Return the [X, Y] coordinate for the center point of the cell that contains the specified text.  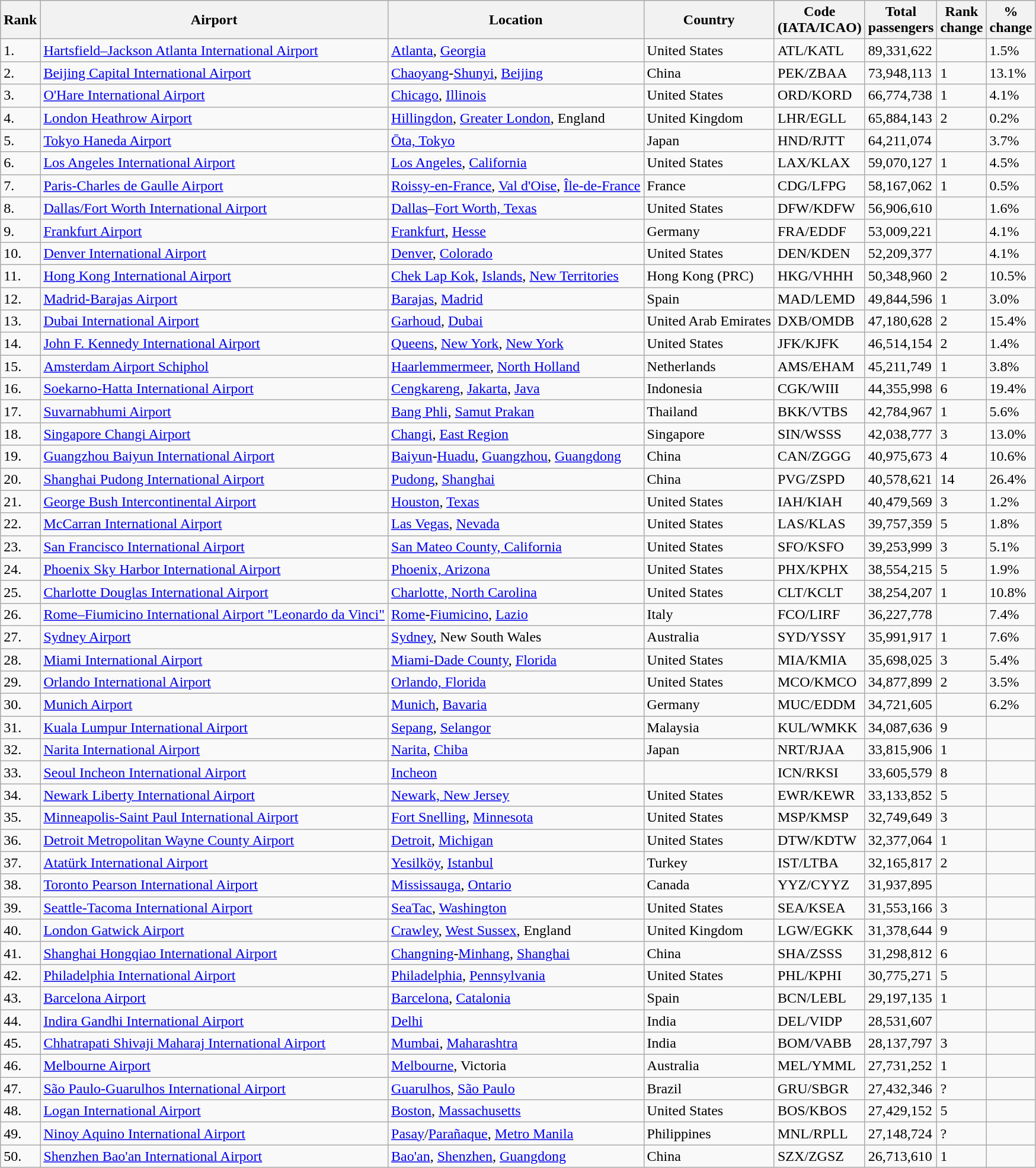
DEN/KDEN [819, 253]
Cengkareng, Jakarta, Java [516, 389]
John F. Kennedy International Airport [215, 344]
HND/RJTT [819, 141]
PHL/KPHI [819, 975]
39. [20, 908]
ICN/RKSI [819, 773]
Las Vegas, Nevada [516, 524]
7. [20, 186]
65,884,143 [901, 118]
Paris-Charles de Gaulle Airport [215, 186]
LGW/EGKK [819, 930]
CLT/KCLT [819, 592]
Narita, Chiba [516, 750]
Atatürk International Airport [215, 863]
40,578,621 [901, 479]
89,331,622 [901, 50]
Amsterdam Airport Schiphol [215, 366]
1.6% [1011, 208]
Minneapolis-Saint Paul International Airport [215, 818]
FRA/EDDF [819, 231]
Los Angeles, California [516, 163]
28. [20, 660]
26.4% [1011, 479]
3.0% [1011, 298]
18. [20, 434]
Melbourne Airport [215, 1066]
Fort Snelling, Minnesota [516, 818]
BKK/VTBS [819, 411]
33,815,906 [901, 750]
Munich Airport [215, 705]
26,713,610 [901, 1156]
27,148,724 [901, 1134]
13.0% [1011, 434]
MNL/RPLL [819, 1134]
Singapore Changi Airport [215, 434]
Location [516, 20]
Newark Liberty International Airport [215, 795]
MEL/YMML [819, 1066]
32,165,817 [901, 863]
5.1% [1011, 547]
38. [20, 885]
Detroit Metropolitan Wayne County Airport [215, 840]
13.1% [1011, 73]
30. [20, 705]
Bao'an, Shenzhen, Guangdong [516, 1156]
31,937,895 [901, 885]
Guarulhos, São Paulo [516, 1089]
Melbourne, Victoria [516, 1066]
Seoul Incheon International Airport [215, 773]
35. [20, 818]
Airport [215, 20]
1. [20, 50]
Indonesia [709, 389]
32. [20, 750]
LHR/EGLL [819, 118]
29. [20, 682]
37. [20, 863]
15.4% [1011, 321]
Guangzhou Baiyun International Airport [215, 457]
Phoenix, Arizona [516, 569]
10.6% [1011, 457]
1.4% [1011, 344]
YYZ/CYYZ [819, 885]
O'Hare International Airport [215, 95]
34,087,636 [901, 727]
George Bush Intercontinental Airport [215, 502]
IST/LTBA [819, 863]
MUC/EDDM [819, 705]
73,948,113 [901, 73]
Newark, New Jersey [516, 795]
17. [20, 411]
Frankfurt Airport [215, 231]
CGK/WIII [819, 389]
Indira Gandhi International Airport [215, 1020]
Munich, Bavaria [516, 705]
21. [20, 502]
28,531,607 [901, 1020]
KUL/WMKK [819, 727]
Barcelona Airport [215, 998]
Tokyo Haneda Airport [215, 141]
6.2% [1011, 705]
Beijing Capital International Airport [215, 73]
29,197,135 [901, 998]
Suvarnabhumi Airport [215, 411]
CDG/LFPG [819, 186]
38,554,215 [901, 569]
Delhi [516, 1020]
50,348,960 [901, 276]
11. [20, 276]
Miami-Dade County, Florida [516, 660]
Totalpassengers [901, 20]
Dallas–Fort Worth, Texas [516, 208]
Boston, Massachusetts [516, 1111]
SeaTac, Washington [516, 908]
Madrid-Barajas Airport [215, 298]
4 [961, 457]
Shenzhen Bao'an International Airport [215, 1156]
2. [20, 73]
64,211,074 [901, 141]
IAH/KIAH [819, 502]
3.8% [1011, 366]
CAN/ZGGG [819, 457]
19.4% [1011, 389]
JFK/KJFK [819, 344]
Miami International Airport [215, 660]
20. [20, 479]
Thailand [709, 411]
Houston, Texas [516, 502]
22. [20, 524]
45,211,749 [901, 366]
31,553,166 [901, 908]
Netherlands [709, 366]
10.5% [1011, 276]
Barajas, Madrid [516, 298]
50. [20, 1156]
France [709, 186]
Philadelphia, Pennsylvania [516, 975]
23. [20, 547]
Shanghai Pudong International Airport [215, 479]
Pasay/Parañaque, Metro Manila [516, 1134]
27,429,152 [901, 1111]
Detroit, Michigan [516, 840]
46,514,154 [901, 344]
Garhoud, Dubai [516, 321]
BOM/VABB [819, 1043]
30,775,271 [901, 975]
BCN/LEBL [819, 998]
DTW/KDTW [819, 840]
Canada [709, 885]
59,070,127 [901, 163]
Changning-Minhang, Shanghai [516, 953]
Rank [20, 20]
3.7% [1011, 141]
26. [20, 614]
Yesilköy, Istanbul [516, 863]
25. [20, 592]
Pudong, Shanghai [516, 479]
DXB/OMDB [819, 321]
HKG/VHHH [819, 276]
24. [20, 569]
16. [20, 389]
3. [20, 95]
Ninoy Aquino International Airport [215, 1134]
London Heathrow Airport [215, 118]
33,605,579 [901, 773]
LAX/KLAX [819, 163]
São Paulo-Guarulhos International Airport [215, 1089]
DFW/KDFW [819, 208]
10. [20, 253]
NRT/RJAA [819, 750]
58,167,062 [901, 186]
Denver International Airport [215, 253]
35,698,025 [901, 660]
35,991,917 [901, 637]
66,774,738 [901, 95]
52,209,377 [901, 253]
27,731,252 [901, 1066]
Frankfurt, Hesse [516, 231]
PHX/KPHX [819, 569]
0.2% [1011, 118]
28,137,797 [901, 1043]
%change [1011, 20]
Hong Kong (PRC) [709, 276]
Phoenix Sky Harbor International Airport [215, 569]
EWR/KEWR [819, 795]
FCO/LIRF [819, 614]
Soekarno-Hatta International Airport [215, 389]
SYD/YSSY [819, 637]
5. [20, 141]
ATL/KATL [819, 50]
40. [20, 930]
SIN/WSSS [819, 434]
32,377,064 [901, 840]
Dallas/Fort Worth International Airport [215, 208]
PEK/ZBAA [819, 73]
43. [20, 998]
7.4% [1011, 614]
DEL/VIDP [819, 1020]
Turkey [709, 863]
27,432,346 [901, 1089]
44. [20, 1020]
3.5% [1011, 682]
Malaysia [709, 727]
46. [20, 1066]
Atlanta, Georgia [516, 50]
Seattle-Tacoma International Airport [215, 908]
GRU/SBGR [819, 1089]
Hillingdon, Greater London, England [516, 118]
Barcelona, Catalonia [516, 998]
BOS/KBOS [819, 1111]
MSP/KMSP [819, 818]
5.6% [1011, 411]
15. [20, 366]
Hong Kong International Airport [215, 276]
39,757,359 [901, 524]
34,721,605 [901, 705]
Rome-Fiumicino, Lazio [516, 614]
London Gatwick Airport [215, 930]
45. [20, 1043]
9. [20, 231]
PVG/ZSPD [819, 479]
49,844,596 [901, 298]
7.6% [1011, 637]
10.8% [1011, 592]
Italy [709, 614]
SZX/ZGSZ [819, 1156]
Sydney Airport [215, 637]
McCarran International Airport [215, 524]
LAS/KLAS [819, 524]
Los Angeles International Airport [215, 163]
42. [20, 975]
12. [20, 298]
6. [20, 163]
31,298,812 [901, 953]
Mumbai, Maharashtra [516, 1043]
36,227,778 [901, 614]
Denver, Colorado [516, 253]
Logan International Airport [215, 1111]
ORD/KORD [819, 95]
SFO/KSFO [819, 547]
Chhatrapati Shivaji Maharaj International Airport [215, 1043]
Charlotte Douglas International Airport [215, 592]
United Arab Emirates [709, 321]
Philadelphia International Airport [215, 975]
Philippines [709, 1134]
MIA/KMIA [819, 660]
0.5% [1011, 186]
33,133,852 [901, 795]
Singapore [709, 434]
Chaoyang-Shunyi, Beijing [516, 73]
1.2% [1011, 502]
31. [20, 727]
4. [20, 118]
1.5% [1011, 50]
47,180,628 [901, 321]
Narita International Airport [215, 750]
Brazil [709, 1089]
14 [961, 479]
Code(IATA/ICAO) [819, 20]
Charlotte, North Carolina [516, 592]
Shanghai Hongqiao International Airport [215, 953]
Bang Phli, Samut Prakan [516, 411]
34,877,899 [901, 682]
Changi, East Region [516, 434]
19. [20, 457]
Haarlemmermeer, North Holland [516, 366]
Sepang, Selangor [516, 727]
49. [20, 1134]
40,479,569 [901, 502]
8. [20, 208]
Orlando International Airport [215, 682]
4.5% [1011, 163]
MAD/LEMD [819, 298]
13. [20, 321]
32,749,649 [901, 818]
Baiyun-Huadu, Guangzhou, Guangdong [516, 457]
56,906,610 [901, 208]
Rome–Fiumicino International Airport "Leonardo da Vinci" [215, 614]
Kuala Lumpur International Airport [215, 727]
39,253,999 [901, 547]
SHA/ZSSS [819, 953]
Roissy-en-France, Val d'Oise, Île-de-France [516, 186]
Chicago, Illinois [516, 95]
48. [20, 1111]
Rankchange [961, 20]
MCO/KMCO [819, 682]
Country [709, 20]
Toronto Pearson International Airport [215, 885]
1.8% [1011, 524]
Orlando, Florida [516, 682]
34. [20, 795]
Queens, New York, New York [516, 344]
Sydney, New South Wales [516, 637]
40,975,673 [901, 457]
38,254,207 [901, 592]
53,009,221 [901, 231]
Chek Lap Kok, Islands, New Territories [516, 276]
Dubai International Airport [215, 321]
Hartsfield–Jackson Atlanta International Airport [215, 50]
Crawley, West Sussex, England [516, 930]
47. [20, 1089]
36. [20, 840]
44,355,998 [901, 389]
14. [20, 344]
Ōta, Tokyo [516, 141]
8 [961, 773]
27. [20, 637]
31,378,644 [901, 930]
33. [20, 773]
5.4% [1011, 660]
Incheon [516, 773]
42,038,777 [901, 434]
42,784,967 [901, 411]
1.9% [1011, 569]
San Francisco International Airport [215, 547]
San Mateo County, California [516, 547]
Mississauga, Ontario [516, 885]
41. [20, 953]
SEA/KSEA [819, 908]
AMS/EHAM [819, 366]
